Scan for the cell matching the given text and deliver its (x, y) coordinate at center. 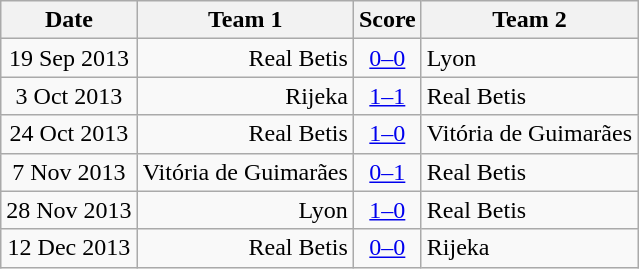
Team 2 (529, 20)
1–1 (387, 96)
0–1 (387, 172)
Date (69, 20)
Team 1 (245, 20)
7 Nov 2013 (69, 172)
Score (387, 20)
19 Sep 2013 (69, 58)
3 Oct 2013 (69, 96)
28 Nov 2013 (69, 210)
12 Dec 2013 (69, 248)
24 Oct 2013 (69, 134)
